Return the (x, y) coordinate for the center point of the cell that contains the specified text.  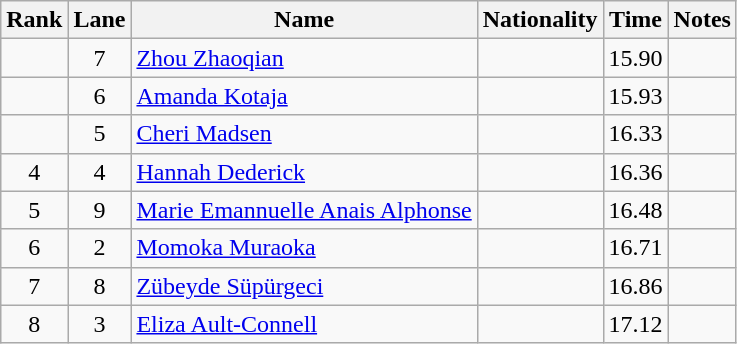
Time (636, 20)
Notes (702, 20)
9 (100, 210)
Hannah Dederick (304, 172)
Eliza Ault-Connell (304, 324)
Momoka Muraoka (304, 248)
3 (100, 324)
Zhou Zhaoqian (304, 58)
15.93 (636, 96)
Name (304, 20)
16.71 (636, 248)
16.33 (636, 134)
16.36 (636, 172)
Nationality (540, 20)
Cheri Madsen (304, 134)
Marie Emannuelle Anais Alphonse (304, 210)
16.86 (636, 286)
17.12 (636, 324)
Lane (100, 20)
Rank (34, 20)
2 (100, 248)
16.48 (636, 210)
Zübeyde Süpürgeci (304, 286)
15.90 (636, 58)
Amanda Kotaja (304, 96)
